Scan for the cell matching the given text and deliver its [x, y] coordinate at center. 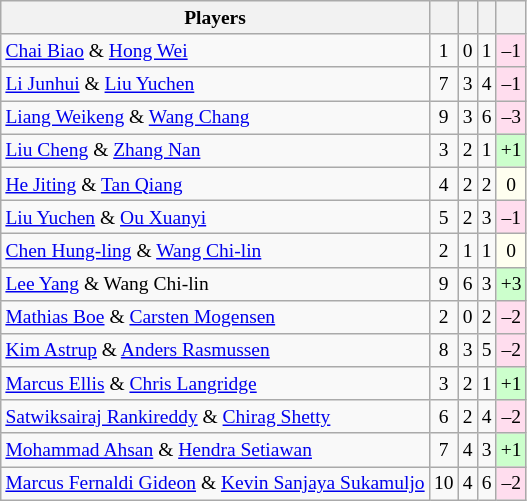
Lee Yang & Wang Chi-lin [216, 284]
Li Junhui & Liu Yuchen [216, 84]
Players [216, 18]
Liang Weikeng & Wang Chang [216, 118]
Liu Cheng & Zhang Nan [216, 150]
Marcus Ellis & Chris Langridge [216, 384]
Mohammad Ahsan & Hendra Setiawan [216, 450]
8 [444, 350]
+3 [511, 284]
Chai Biao & Hong Wei [216, 50]
10 [444, 484]
–3 [511, 118]
He Jiting & Tan Qiang [216, 184]
Mathias Boe & Carsten Mogensen [216, 316]
Satwiksairaj Rankireddy & Chirag Shetty [216, 416]
Marcus Fernaldi Gideon & Kevin Sanjaya Sukamuljo [216, 484]
Kim Astrup & Anders Rasmussen [216, 350]
Liu Yuchen & Ou Xuanyi [216, 216]
Chen Hung-ling & Wang Chi-lin [216, 250]
